Locate the cell with the specified text and output its (X, Y) center coordinate. 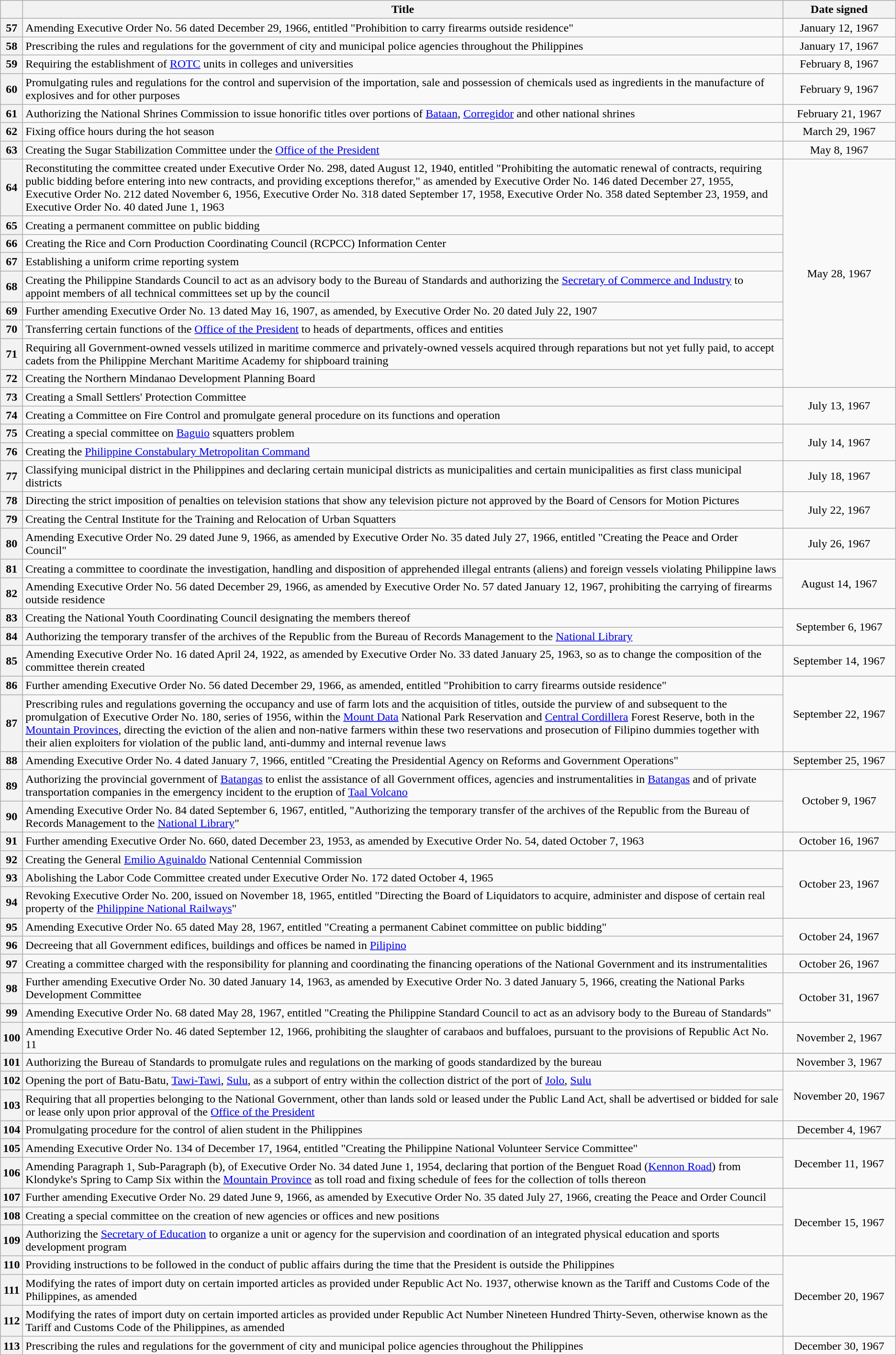
106 (11, 1173)
December 20, 1967 (839, 1296)
68 (11, 286)
Creating the Northern Mindanao Development Planning Board (403, 379)
October 26, 1967 (839, 963)
September 6, 1967 (839, 627)
87 (11, 723)
Creating the Sugar Stabilization Committee under the Office of the President (403, 150)
67 (11, 261)
Further amending Executive Order No. 13 dated May 16, 1907, as amended, by Executive Order No. 20 dated July 22, 1907 (403, 311)
December 15, 1967 (839, 1222)
Creating a Committee on Fire Control and promulgate general procedure on its functions and operation (403, 415)
Authorizing the National Shrines Commission to issue honorific titles over portions of Bataan, Corregidor and other national shrines (403, 113)
88 (11, 761)
September 25, 1967 (839, 761)
Title (403, 10)
Creating the General Emilio Aguinaldo National Centennial Commission (403, 859)
110 (11, 1265)
77 (11, 476)
December 30, 1967 (839, 1345)
December 11, 1967 (839, 1163)
Creating the National Youth Coordinating Council designating the members thereof (403, 618)
74 (11, 415)
113 (11, 1345)
Creating the Philippine Constabulary Metropolitan Command (403, 452)
108 (11, 1216)
March 29, 1967 (839, 132)
Amending Executive Order No. 4 dated January 7, 1966, entitled "Creating the Presidential Agency on Reforms and Government Operations" (403, 761)
Amending Executive Order No. 56 dated December 29, 1966, entitled "Prohibition to carry firearms outside residence" (403, 28)
76 (11, 452)
July 26, 1967 (839, 544)
September 22, 1967 (839, 714)
Transferring certain functions of the Office of the President to heads of departments, offices and entities (403, 329)
Creating a special committee on the creation of new agencies or offices and new positions (403, 1216)
90 (11, 817)
November 2, 1967 (839, 1037)
103 (11, 1105)
102 (11, 1081)
112 (11, 1321)
September 14, 1967 (839, 661)
Further amending Executive Order No. 56 dated December 29, 1966, as amended, entitled "Prohibition to carry firearms outside residence" (403, 686)
62 (11, 132)
July 18, 1967 (839, 476)
105 (11, 1148)
Providing instructions to be followed in the conduct of public affairs during the time that the President is outside the Philippines (403, 1265)
Creating a special committee on Baguio squatters problem (403, 433)
66 (11, 243)
Creating a Small Settlers' Protection Committee (403, 397)
Creating the Rice and Corn Production Coordinating Council (RCPCC) Information Center (403, 243)
Authorizing the temporary transfer of the archives of the Republic from the Bureau of Records Management to the National Library (403, 636)
October 31, 1967 (839, 997)
Fixing office hours during the hot season (403, 132)
59 (11, 64)
85 (11, 661)
February 9, 1967 (839, 89)
107 (11, 1197)
November 20, 1967 (839, 1096)
100 (11, 1037)
79 (11, 519)
86 (11, 686)
75 (11, 433)
Amending Executive Order No. 134 of December 17, 1964, entitled "Creating the Philippine National Volunteer Service Committee" (403, 1148)
84 (11, 636)
69 (11, 311)
89 (11, 785)
Further amending Executive Order No. 660, dated December 23, 1953, as amended by Executive Order No. 54, dated October 7, 1963 (403, 841)
91 (11, 841)
111 (11, 1290)
61 (11, 113)
99 (11, 1013)
72 (11, 379)
95 (11, 927)
October 23, 1967 (839, 884)
July 22, 1967 (839, 510)
98 (11, 988)
February 21, 1967 (839, 113)
May 8, 1967 (839, 150)
May 28, 1967 (839, 273)
58 (11, 46)
August 14, 1967 (839, 584)
109 (11, 1240)
101 (11, 1062)
83 (11, 618)
Requiring the establishment of ROTC units in colleges and universities (403, 64)
Amending Executive Order No. 65 dated May 28, 1967, entitled "Creating a permanent Cabinet committee on public bidding" (403, 927)
82 (11, 593)
94 (11, 902)
93 (11, 878)
July 13, 1967 (839, 406)
60 (11, 89)
80 (11, 544)
64 (11, 188)
Establishing a uniform crime reporting system (403, 261)
92 (11, 859)
October 9, 1967 (839, 801)
81 (11, 568)
Authorizing the Bureau of Standards to promulgate rules and regulations on the marking of goods standardized by the bureau (403, 1062)
December 4, 1967 (839, 1130)
97 (11, 963)
February 8, 1967 (839, 64)
January 12, 1967 (839, 28)
July 14, 1967 (839, 442)
November 3, 1967 (839, 1062)
Decreeing that all Government edifices, buildings and offices be named in Pilipino (403, 945)
October 24, 1967 (839, 936)
73 (11, 397)
63 (11, 150)
104 (11, 1130)
Opening the port of Batu-Batu, Tawi-Tawi, Sulu, as a subport of entry within the collection district of the port of Jolo, Sulu (403, 1081)
96 (11, 945)
70 (11, 329)
Abolishing the Labor Code Committee created under Executive Order No. 172 dated October 4, 1965 (403, 878)
Date signed (839, 10)
Creating the Central Institute for the Training and Relocation of Urban Squatters (403, 519)
Promulgating procedure for the control of alien student in the Philippines (403, 1130)
October 16, 1967 (839, 841)
71 (11, 354)
78 (11, 501)
January 17, 1967 (839, 46)
Creating a permanent committee on public bidding (403, 225)
57 (11, 28)
65 (11, 225)
